Identify which cell holds the provided text, then report its (x, y) central coordinate. 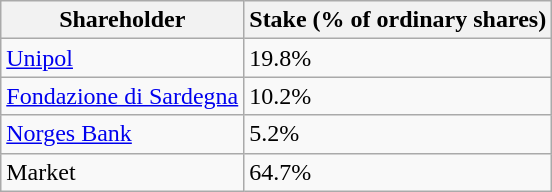
Shareholder (122, 20)
10.2% (398, 96)
Unipol (122, 58)
64.7% (398, 172)
Market (122, 172)
5.2% (398, 134)
19.8% (398, 58)
Stake (% of ordinary shares) (398, 20)
Fondazione di Sardegna (122, 96)
Norges Bank (122, 134)
